Pinpoint the cell where the given text exists, returning its [x, y] midpoint coordinate. 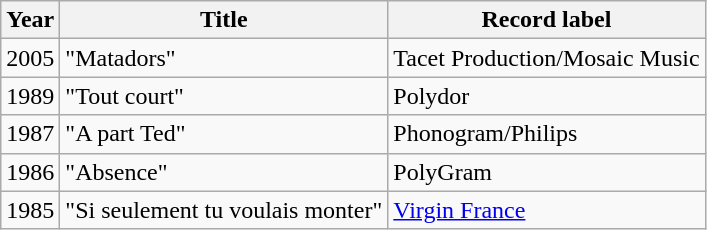
Tacet Production/Mosaic Music [546, 58]
1985 [30, 210]
Phonogram/Philips [546, 134]
Virgin France [546, 210]
"A part Ted" [224, 134]
1989 [30, 96]
Title [224, 20]
1986 [30, 172]
1987 [30, 134]
2005 [30, 58]
"Si seulement tu voulais monter" [224, 210]
"Matadors" [224, 58]
"Absence" [224, 172]
"Tout court" [224, 96]
PolyGram [546, 172]
Year [30, 20]
Record label [546, 20]
Polydor [546, 96]
